Provide the [X, Y] coordinate of the cell's center where the given text is located.  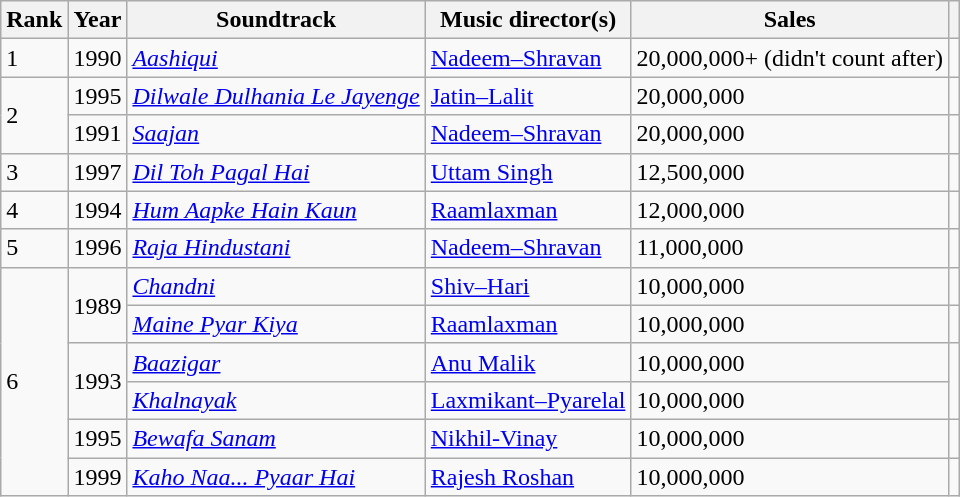
Nikhil-Vinay [528, 438]
1999 [98, 477]
1991 [98, 134]
Bewafa Sanam [276, 438]
Jatin–Lalit [528, 96]
Aashiqui [276, 58]
20,000,000+ (didn't count after) [790, 58]
1 [34, 58]
Baazigar [276, 362]
Dil Toh Pagal Hai [276, 172]
Khalnayak [276, 400]
Rank [34, 20]
2 [34, 115]
3 [34, 172]
Kaho Naa... Pyaar Hai [276, 477]
Hum Aapke Hain Kaun [276, 210]
Raja Hindustani [276, 248]
1993 [98, 381]
Music director(s) [528, 20]
6 [34, 381]
4 [34, 210]
1994 [98, 210]
12,000,000 [790, 210]
1997 [98, 172]
1996 [98, 248]
12,500,000 [790, 172]
Anu Malik [528, 362]
Sales [790, 20]
Maine Pyar Kiya [276, 324]
1990 [98, 58]
Saajan [276, 134]
Soundtrack [276, 20]
Rajesh Roshan [528, 477]
5 [34, 248]
11,000,000 [790, 248]
Chandni [276, 286]
Shiv–Hari [528, 286]
Laxmikant–Pyarelal [528, 400]
Uttam Singh [528, 172]
Year [98, 20]
Dilwale Dulhania Le Jayenge [276, 96]
1989 [98, 305]
